Return [x, y] of the center of cell containing provided text 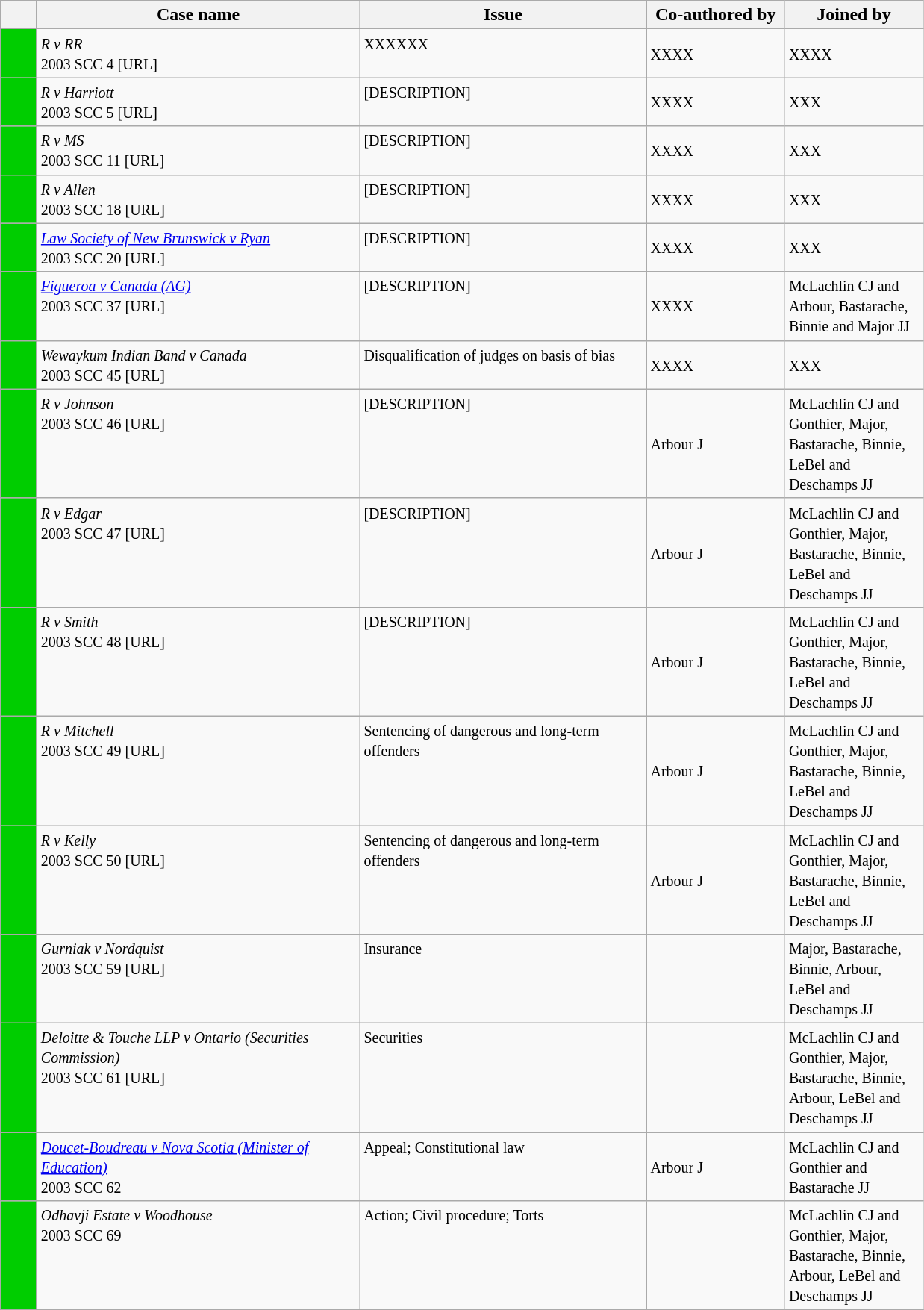
Securities [503, 1078]
R v Harriott2003 SCC 5 [URL] [199, 102]
Law Society of New Brunswick v Ryan2003 SCC 20 [URL] [199, 248]
Action; Civil procedure; Torts [503, 1256]
Figueroa v Canada (AG)2003 SCC 37 [URL] [199, 306]
R v Edgar2003 SCC 47 [URL] [199, 552]
Appeal; Constitutional law [503, 1167]
Disqualification of judges on basis of bias [503, 364]
R v RR2003 SCC 4 [URL] [199, 54]
R v Kelly2003 SCC 50 [URL] [199, 880]
Deloitte & Touche LLP v Ontario (Securities Commission)2003 SCC 61 [URL] [199, 1078]
Major, Bastarache, Binnie, Arbour, LeBel and Deschamps JJ [854, 979]
Insurance [503, 979]
R v Allen2003 SCC 18 [URL] [199, 199]
R v Mitchell2003 SCC 49 [URL] [199, 770]
Co-authored by [715, 15]
Issue [503, 15]
McLachlin CJ and Arbour, Bastarache, Binnie and Major JJ [854, 306]
R v Johnson2003 SCC 46 [URL] [199, 443]
McLachlin CJ and Gonthier and Bastarache JJ [854, 1167]
R v MS2003 SCC 11 [URL] [199, 151]
Wewaykum Indian Band v Canada2003 SCC 45 [URL] [199, 364]
Gurniak v Nordquist2003 SCC 59 [URL] [199, 979]
Joined by [854, 15]
XXXXXX [503, 54]
R v Smith2003 SCC 48 [URL] [199, 661]
Odhavji Estate v Woodhouse2003 SCC 69 [199, 1256]
Doucet-Boudreau v Nova Scotia (Minister of Education)2003 SCC 62 [199, 1167]
Case name [199, 15]
